Detect which cell encompasses the target text, then output its [x, y] center coordinate. 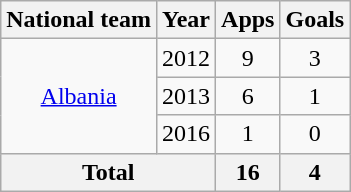
Apps [248, 20]
0 [315, 134]
6 [248, 96]
Goals [315, 20]
3 [315, 58]
National team [79, 20]
2012 [186, 58]
4 [315, 172]
Year [186, 20]
Total [108, 172]
16 [248, 172]
Albania [79, 96]
2016 [186, 134]
2013 [186, 96]
9 [248, 58]
